Locate the cell with the specified text and output its (X, Y) center coordinate. 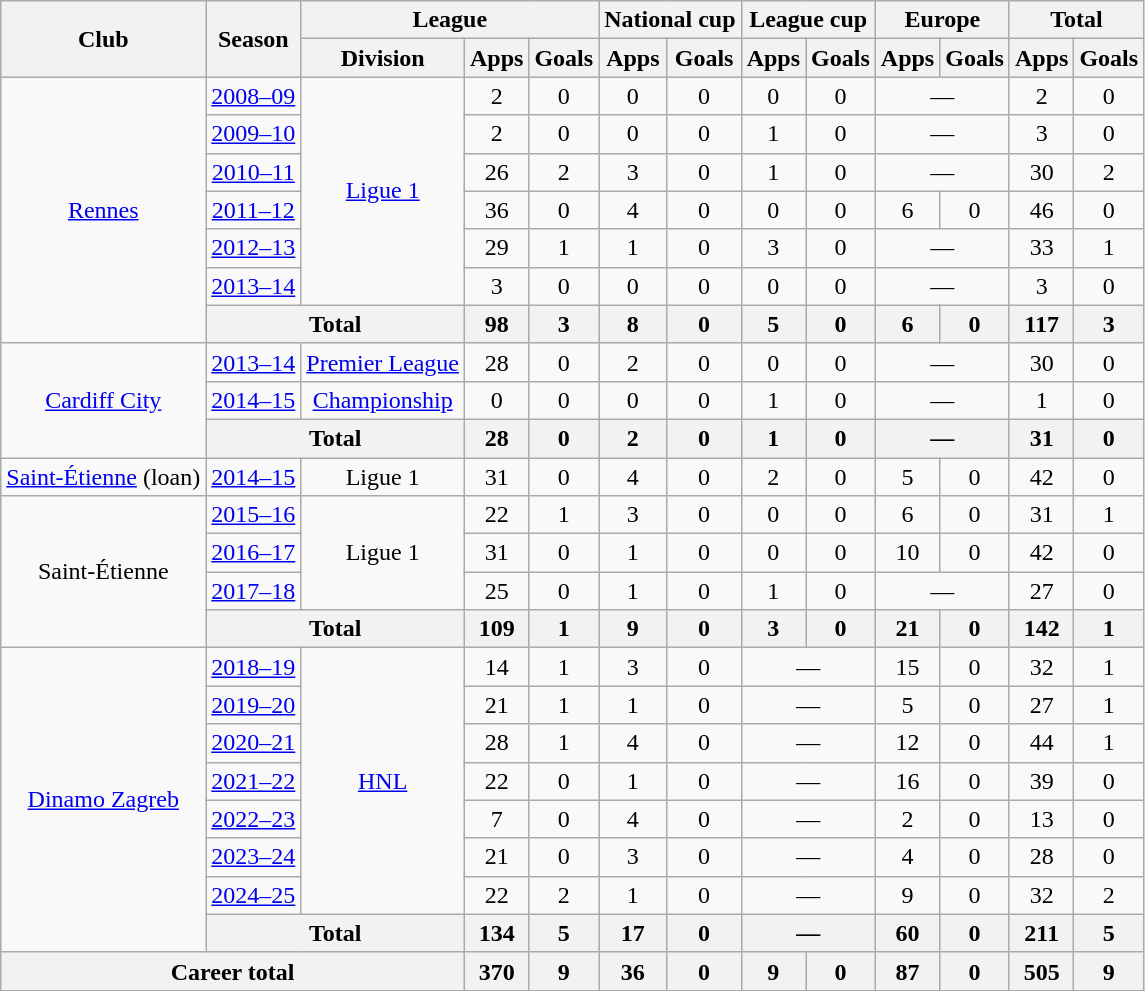
2023–24 (254, 857)
370 (496, 971)
26 (496, 172)
14 (496, 667)
98 (496, 324)
Rennes (104, 210)
505 (1041, 971)
39 (1041, 781)
17 (633, 933)
Season (254, 39)
15 (907, 667)
109 (496, 629)
2022–23 (254, 819)
2021–22 (254, 781)
87 (907, 971)
Cardiff City (104, 400)
142 (1041, 629)
2017–18 (254, 591)
2009–10 (254, 134)
16 (907, 781)
46 (1041, 210)
60 (907, 933)
211 (1041, 933)
Saint-Étienne (104, 572)
Europe (942, 20)
134 (496, 933)
2020–21 (254, 743)
2024–25 (254, 895)
Career total (233, 971)
25 (496, 591)
2016–17 (254, 553)
Division (383, 58)
12 (907, 743)
HNL (383, 781)
33 (1041, 248)
29 (496, 248)
National cup (670, 20)
Premier League (383, 362)
Club (104, 39)
10 (907, 553)
Saint-Étienne (loan) (104, 477)
8 (633, 324)
League (450, 20)
7 (496, 819)
2010–11 (254, 172)
Championship (383, 400)
Dinamo Zagreb (104, 800)
2015–16 (254, 515)
2012–13 (254, 248)
League cup (808, 20)
2019–20 (254, 705)
2018–19 (254, 667)
13 (1041, 819)
2011–12 (254, 210)
117 (1041, 324)
2008–09 (254, 96)
44 (1041, 743)
